Find where the given text appears and provide that cell's center as (x, y) coordinate. 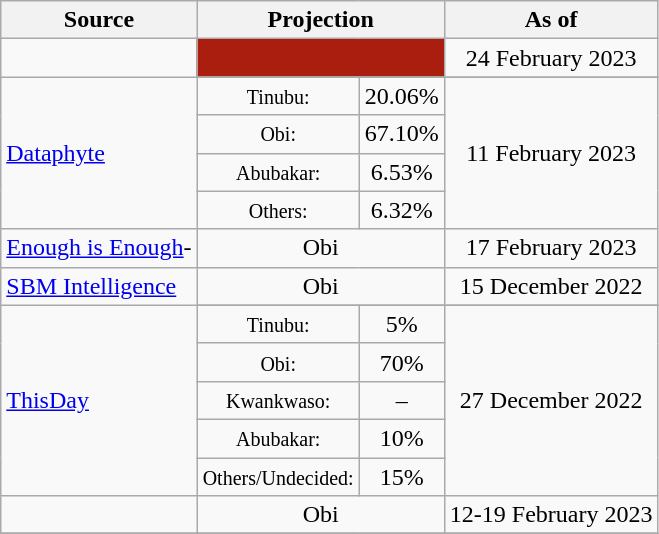
67.10% (402, 134)
Projection (320, 20)
SBM Intelligence (99, 286)
Others: (278, 210)
5% (402, 324)
10% (402, 438)
6.32% (402, 210)
17 February 2023 (551, 248)
70% (402, 362)
15 December 2022 (551, 286)
20.06% (402, 96)
ThisDay (99, 400)
– (402, 400)
24 February 2023 (551, 58)
11 February 2023 (551, 153)
12-19 February 2023 (551, 515)
As of (551, 20)
Enough is Enough- (99, 248)
6.53% (402, 172)
15% (402, 477)
Kwankwaso: (278, 400)
27 December 2022 (551, 400)
Source (99, 20)
Others/Undecided: (278, 477)
Dataphyte (99, 153)
